Locate the cell with the specified text and output its [X, Y] center coordinate. 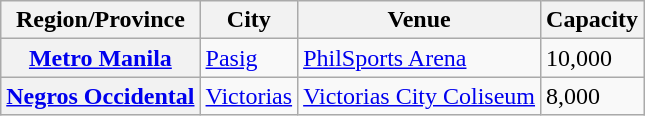
8,000 [592, 96]
Region/Province [100, 20]
City [249, 20]
Negros Occidental [100, 96]
Pasig [249, 58]
PhilSports Arena [420, 58]
Victorias City Coliseum [420, 96]
Capacity [592, 20]
10,000 [592, 58]
Venue [420, 20]
Metro Manila [100, 58]
Victorias [249, 96]
